For the text-containing cell, return its midpoint in (x, y) coordinate format. 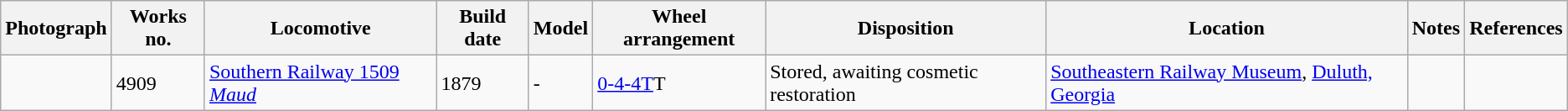
1879 (482, 82)
Locomotive (320, 29)
Southern Railway 1509 Maud (320, 82)
Build date (482, 29)
Southeastern Railway Museum, Duluth, Georgia (1227, 82)
Disposition (906, 29)
4909 (157, 82)
Location (1227, 29)
Model (560, 29)
Works no. (157, 29)
Notes (1436, 29)
Stored, awaiting cosmetic restoration (906, 82)
Wheel arrangement (679, 29)
References (1516, 29)
- (560, 82)
Photograph (56, 29)
0-4-4TT (679, 82)
